Extract the [x, y] coordinate from the center of the cell holding the provided text.  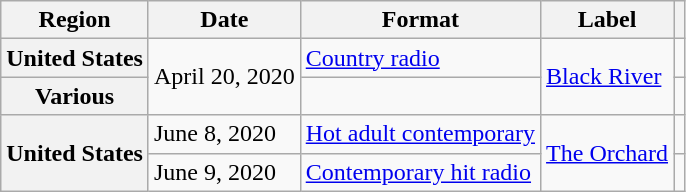
Country radio [420, 58]
Various [75, 96]
Label [608, 20]
Format [420, 20]
April 20, 2020 [224, 77]
June 8, 2020 [224, 134]
Date [224, 20]
The Orchard [608, 153]
Black River [608, 77]
Region [75, 20]
Hot adult contemporary [420, 134]
June 9, 2020 [224, 172]
Contemporary hit radio [420, 172]
